Locate the cell with the specified text and output its (x, y) center coordinate. 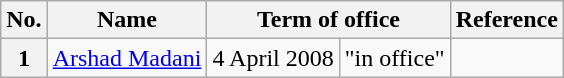
Term of office (328, 20)
No. (24, 20)
4 April 2008 (273, 58)
"in office" (394, 58)
Arshad Madani (127, 58)
Reference (506, 20)
Name (127, 20)
1 (24, 58)
